Scan for the cell matching the given text and deliver its (X, Y) coordinate at center. 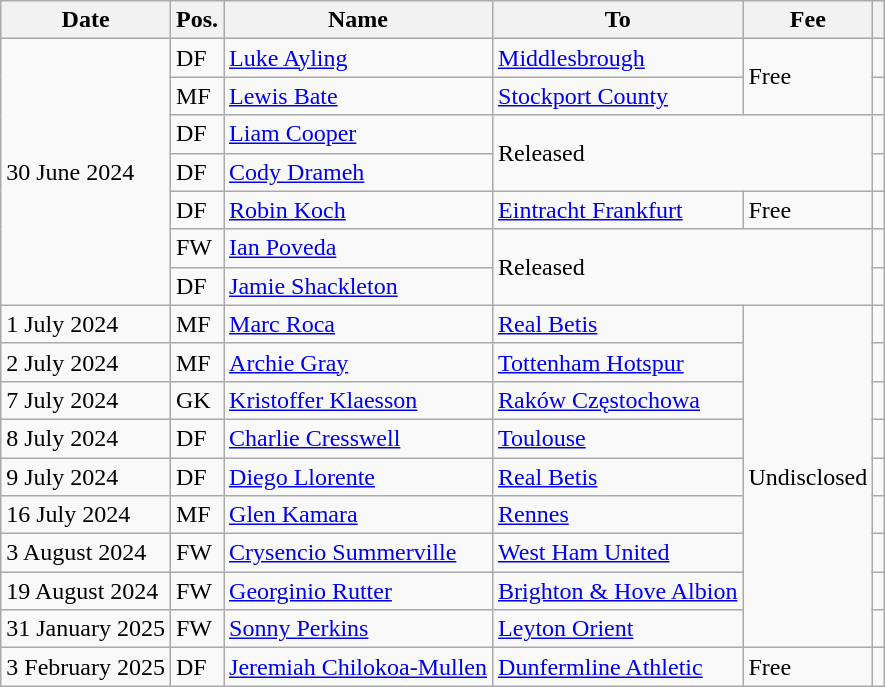
Sonny Perkins (358, 629)
Jeremiah Chilokoa-Mullen (358, 667)
Name (358, 20)
1 July 2024 (86, 324)
Brighton & Hove Albion (618, 591)
Stockport County (618, 96)
Luke Ayling (358, 58)
31 January 2025 (86, 629)
Crysencio Summerville (358, 553)
Date (86, 20)
7 July 2024 (86, 400)
Undisclosed (808, 476)
Lewis Bate (358, 96)
Marc Roca (358, 324)
Cody Drameh (358, 172)
Tottenham Hotspur (618, 362)
30 June 2024 (86, 172)
Jamie Shackleton (358, 286)
Robin Koch (358, 210)
Glen Kamara (358, 515)
Diego Llorente (358, 477)
8 July 2024 (86, 438)
Raków Częstochowa (618, 400)
Charlie Cresswell (358, 438)
Archie Gray (358, 362)
19 August 2024 (86, 591)
Rennes (618, 515)
GK (196, 400)
Dunfermline Athletic (618, 667)
16 July 2024 (86, 515)
Fee (808, 20)
Toulouse (618, 438)
Pos. (196, 20)
Georginio Rutter (358, 591)
3 August 2024 (86, 553)
Middlesbrough (618, 58)
To (618, 20)
3 February 2025 (86, 667)
Liam Cooper (358, 134)
Leyton Orient (618, 629)
Ian Poveda (358, 248)
West Ham United (618, 553)
2 July 2024 (86, 362)
9 July 2024 (86, 477)
Eintracht Frankfurt (618, 210)
Kristoffer Klaesson (358, 400)
